Identify which cell holds the provided text, then report its (X, Y) central coordinate. 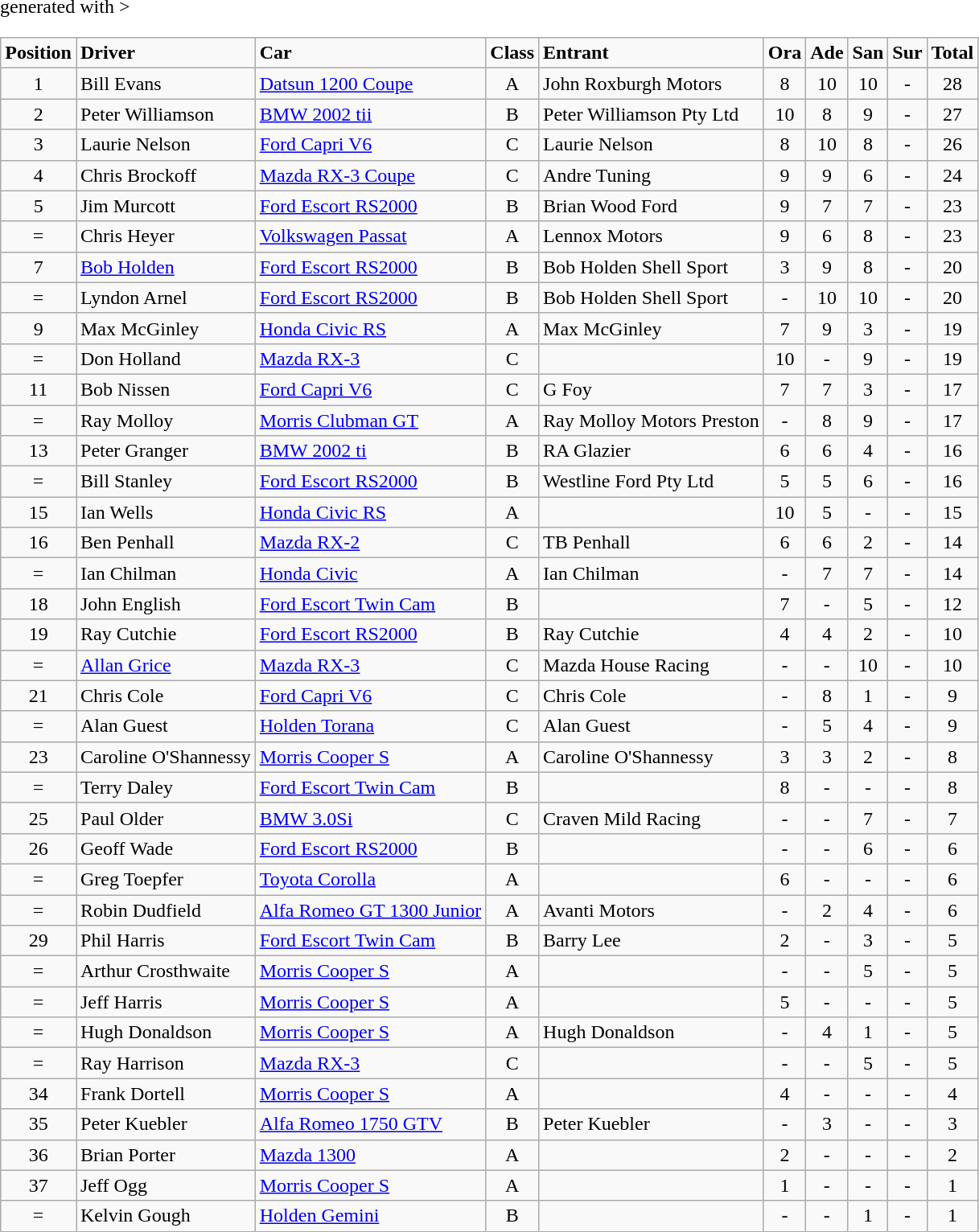
Mazda RX-3 Coupe (370, 175)
21 (39, 696)
Lyndon Arnel (166, 298)
27 (952, 114)
Brian Wood Ford (652, 206)
G Foy (652, 389)
Alfa Romeo GT 1300 Junior (370, 910)
29 (39, 941)
RA Glazier (652, 451)
BMW 3.0Si (370, 818)
Bob Holden (166, 267)
Bill Evans (166, 84)
John English (166, 604)
TB Penhall (652, 543)
Westline Ford Pty Ltd (652, 482)
San (868, 53)
Jeff Harris (166, 1002)
Holden Gemini (370, 1216)
28 (952, 84)
Peter Granger (166, 451)
Paul Older (166, 818)
Volkswagen Passat (370, 236)
Mazda House Racing (652, 665)
Frank Dortell (166, 1094)
Brian Porter (166, 1155)
12 (952, 604)
Ade (827, 53)
Morris Clubman GT (370, 421)
11 (39, 389)
Mazda RX-2 (370, 543)
Class (512, 53)
John Roxburgh Motors (652, 84)
Avanti Motors (652, 910)
Bill Stanley (166, 482)
24 (952, 175)
Sur (907, 53)
18 (39, 604)
Chris Brockoff (166, 175)
Datsun 1200 Coupe (370, 84)
Ray Harrison (166, 1063)
Ian Wells (166, 512)
37 (39, 1185)
Entrant (652, 53)
Barry Lee (652, 941)
25 (39, 818)
BMW 2002 ti (370, 451)
Peter Williamson (166, 114)
Allan Grice (166, 665)
Mazda 1300 (370, 1155)
Kelvin Gough (166, 1216)
Don Holland (166, 359)
Bob Nissen (166, 389)
Chris Heyer (166, 236)
Ray Molloy Motors Preston (652, 421)
Terry Daley (166, 787)
Lennox Motors (652, 236)
Jeff Ogg (166, 1185)
Geoff Wade (166, 848)
Andre Tuning (652, 175)
Craven Mild Racing (652, 818)
Driver (166, 53)
Toyota Corolla (370, 879)
Ben Penhall (166, 543)
34 (39, 1094)
Position (39, 53)
Peter Williamson Pty Ltd (652, 114)
Car (370, 53)
Jim Murcott (166, 206)
Phil Harris (166, 941)
13 (39, 451)
Robin Dudfield (166, 910)
36 (39, 1155)
Alfa Romeo 1750 GTV (370, 1124)
Ora (784, 53)
Honda Civic (370, 573)
Total (952, 53)
Holden Torana (370, 726)
Arthur Crosthwaite (166, 971)
BMW 2002 tii (370, 114)
Ray Molloy (166, 421)
Greg Toepfer (166, 879)
35 (39, 1124)
